Identify which cell holds the provided text, then report its (X, Y) central coordinate. 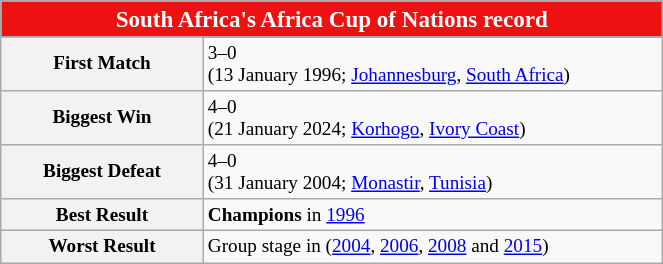
Biggest Defeat (102, 172)
4–0 (21 January 2024; Korhogo, Ivory Coast) (433, 118)
Group stage in (2004, 2006, 2008 and 2015) (433, 247)
First Match (102, 64)
4–0 (31 January 2004; Monastir, Tunisia) (433, 172)
Champions in 1996 (433, 215)
Biggest Win (102, 118)
Worst Result (102, 247)
3–0 (13 January 1996; Johannesburg, South Africa) (433, 64)
South Africa's Africa Cup of Nations record (332, 19)
Best Result (102, 215)
